Provide the (x, y) coordinate of the cell's center where the given text is located.  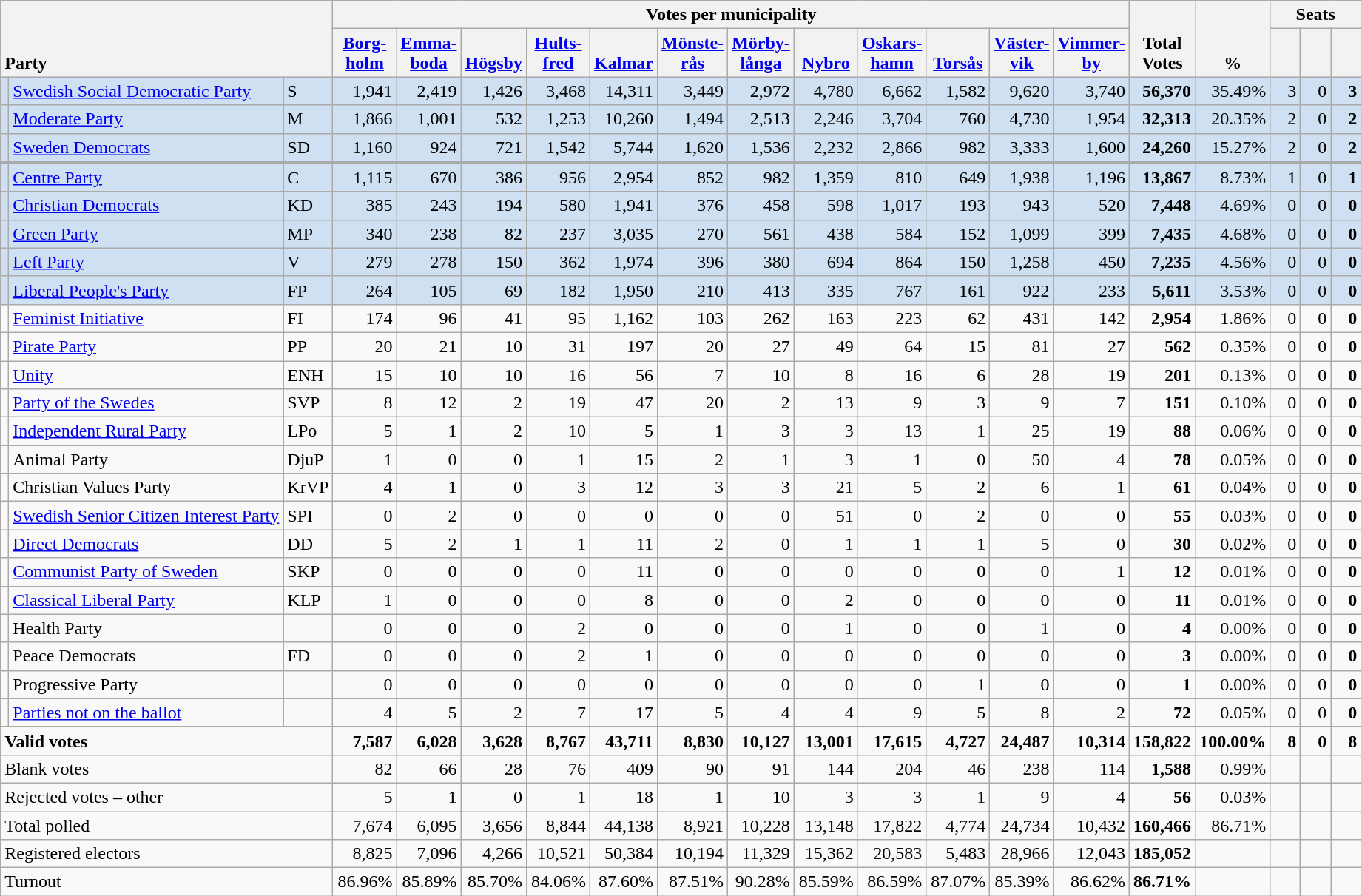
17,822 (891, 825)
4.56% (1233, 262)
85.39% (1022, 882)
Total polled (167, 825)
20.35% (1233, 119)
13,867 (1163, 178)
Borg- holm (365, 53)
87.07% (958, 882)
35.49% (1233, 91)
3.53% (1233, 290)
1,542 (558, 148)
Feminist Initiative (146, 318)
51 (826, 516)
670 (429, 178)
1,588 (1163, 769)
61 (1163, 488)
MP (308, 234)
10,432 (1092, 825)
1,253 (558, 119)
1,582 (958, 91)
56,370 (1163, 91)
1,258 (1022, 262)
41 (493, 318)
2,513 (761, 119)
32,313 (1163, 119)
12,043 (1092, 854)
28,966 (1022, 854)
84.06% (558, 882)
3,740 (1092, 91)
431 (1022, 318)
151 (1163, 403)
4,727 (958, 741)
17 (624, 713)
10,314 (1092, 741)
Sweden Democrats (146, 148)
237 (558, 234)
278 (429, 262)
FI (308, 318)
562 (1163, 346)
399 (1092, 234)
4,266 (493, 854)
396 (692, 262)
17,615 (891, 741)
Parties not on the ballot (146, 713)
362 (558, 262)
0.02% (1233, 544)
85.89% (429, 882)
1,160 (365, 148)
182 (558, 290)
864 (891, 262)
922 (1022, 290)
1,162 (624, 318)
55 (1163, 516)
0.35% (1233, 346)
13,148 (826, 825)
86.96% (365, 882)
8,844 (558, 825)
7,435 (1163, 234)
385 (365, 206)
Green Party (146, 234)
380 (761, 262)
1.86% (1233, 318)
Blank votes (167, 769)
413 (761, 290)
10,260 (624, 119)
924 (429, 148)
340 (365, 234)
Direct Democrats (146, 544)
SPI (308, 516)
KrVP (308, 488)
335 (826, 290)
Hults- fred (558, 53)
1,099 (1022, 234)
5,483 (958, 854)
31 (558, 346)
Peace Democrats (146, 656)
1,954 (1092, 119)
Health Party (146, 628)
3,656 (493, 825)
Mönste- rås (692, 53)
Communist Party of Sweden (146, 572)
PP (308, 346)
Total Votes (1163, 38)
% (1233, 38)
438 (826, 234)
43,711 (624, 741)
91 (761, 769)
64 (891, 346)
Animal Party (146, 459)
0.10% (1233, 403)
158,822 (1163, 741)
Registered electors (167, 854)
24,260 (1163, 148)
62 (958, 318)
233 (1092, 290)
3,704 (891, 119)
50,384 (624, 854)
1,938 (1022, 178)
532 (493, 119)
1,974 (624, 262)
1,494 (692, 119)
144 (826, 769)
3,333 (1022, 148)
2,972 (761, 91)
Votes per municipality (731, 15)
66 (429, 769)
46 (958, 769)
10,228 (761, 825)
76 (558, 769)
0.13% (1233, 375)
103 (692, 318)
8,921 (692, 825)
Independent Rural Party (146, 431)
386 (493, 178)
4.69% (1233, 206)
S (308, 91)
197 (624, 346)
7,587 (365, 741)
86.59% (891, 882)
8.73% (1233, 178)
409 (624, 769)
87.60% (624, 882)
8,767 (558, 741)
8,825 (365, 854)
96 (429, 318)
49 (826, 346)
Turnout (167, 882)
V (308, 262)
85.59% (826, 882)
956 (558, 178)
161 (958, 290)
6,095 (429, 825)
694 (826, 262)
Rejected votes – other (167, 797)
KLP (308, 600)
Party of the Swedes (146, 403)
Högsby (493, 53)
3,035 (624, 234)
SKP (308, 572)
SD (308, 148)
47 (624, 403)
Swedish Social Democratic Party (146, 91)
50 (1022, 459)
142 (1092, 318)
Oskars- hamn (891, 53)
C (308, 178)
1,001 (429, 119)
DjuP (308, 459)
Swedish Senior Citizen Interest Party (146, 516)
376 (692, 206)
1,950 (624, 290)
2,419 (429, 91)
10,127 (761, 741)
1,620 (692, 148)
Nybro (826, 53)
0.99% (1233, 769)
160,466 (1163, 825)
5,744 (624, 148)
Christian Values Party (146, 488)
95 (558, 318)
1,359 (826, 178)
4,780 (826, 91)
81 (1022, 346)
5,611 (1163, 290)
4,774 (958, 825)
Left Party (146, 262)
Classical Liberal Party (146, 600)
1,600 (1092, 148)
0.04% (1233, 488)
KD (308, 206)
760 (958, 119)
194 (493, 206)
M (308, 119)
Mörby- långa (761, 53)
13,001 (826, 741)
15.27% (1233, 148)
2,232 (826, 148)
598 (826, 206)
1,426 (493, 91)
767 (891, 290)
114 (1092, 769)
105 (429, 290)
FP (308, 290)
520 (1092, 206)
3,468 (558, 91)
Torsås (958, 53)
18 (624, 797)
0.06% (1233, 431)
3,449 (692, 91)
20,583 (891, 854)
6,028 (429, 741)
201 (1163, 375)
174 (365, 318)
Unity (146, 375)
Kalmar (624, 53)
Moderate Party (146, 119)
72 (1163, 713)
561 (761, 234)
7,096 (429, 854)
1,115 (365, 178)
Emma- boda (429, 53)
9,620 (1022, 91)
163 (826, 318)
852 (692, 178)
LPo (308, 431)
1,017 (891, 206)
152 (958, 234)
SVP (308, 403)
90.28% (761, 882)
85.70% (493, 882)
7,448 (1163, 206)
262 (761, 318)
1,196 (1092, 178)
Progressive Party (146, 684)
88 (1163, 431)
87.51% (692, 882)
10,521 (558, 854)
243 (429, 206)
2,246 (826, 119)
204 (891, 769)
Seats (1315, 15)
279 (365, 262)
Christian Democrats (146, 206)
1,866 (365, 119)
Centre Party (146, 178)
458 (761, 206)
264 (365, 290)
30 (1163, 544)
11,329 (761, 854)
4,730 (1022, 119)
DD (308, 544)
810 (891, 178)
ENH (308, 375)
Väster- vik (1022, 53)
69 (493, 290)
15,362 (826, 854)
78 (1163, 459)
14,311 (624, 91)
270 (692, 234)
210 (692, 290)
1,536 (761, 148)
25 (1022, 431)
Pirate Party (146, 346)
649 (958, 178)
24,487 (1022, 741)
FD (308, 656)
223 (891, 318)
6,662 (891, 91)
4.68% (1233, 234)
44,138 (624, 825)
Vimmer- by (1092, 53)
Party (167, 38)
Liberal People's Party (146, 290)
100.00% (1233, 741)
450 (1092, 262)
90 (692, 769)
580 (558, 206)
584 (891, 234)
Valid votes (167, 741)
943 (1022, 206)
185,052 (1163, 854)
3,628 (493, 741)
24,734 (1022, 825)
193 (958, 206)
86.62% (1092, 882)
8,830 (692, 741)
10,194 (692, 854)
7,235 (1163, 262)
721 (493, 148)
7,674 (365, 825)
2,866 (891, 148)
